Output the [X, Y] coordinate of the center of the cell containing the given text.  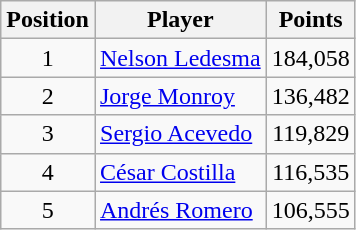
106,555 [310, 210]
1 [48, 58]
5 [48, 210]
116,535 [310, 172]
2 [48, 96]
Position [48, 20]
4 [48, 172]
Points [310, 20]
Andrés Romero [180, 210]
184,058 [310, 58]
Jorge Monroy [180, 96]
César Costilla [180, 172]
Nelson Ledesma [180, 58]
Player [180, 20]
3 [48, 134]
136,482 [310, 96]
119,829 [310, 134]
Sergio Acevedo [180, 134]
